From the cell containing the given text, extract its center point as [x, y] coordinate. 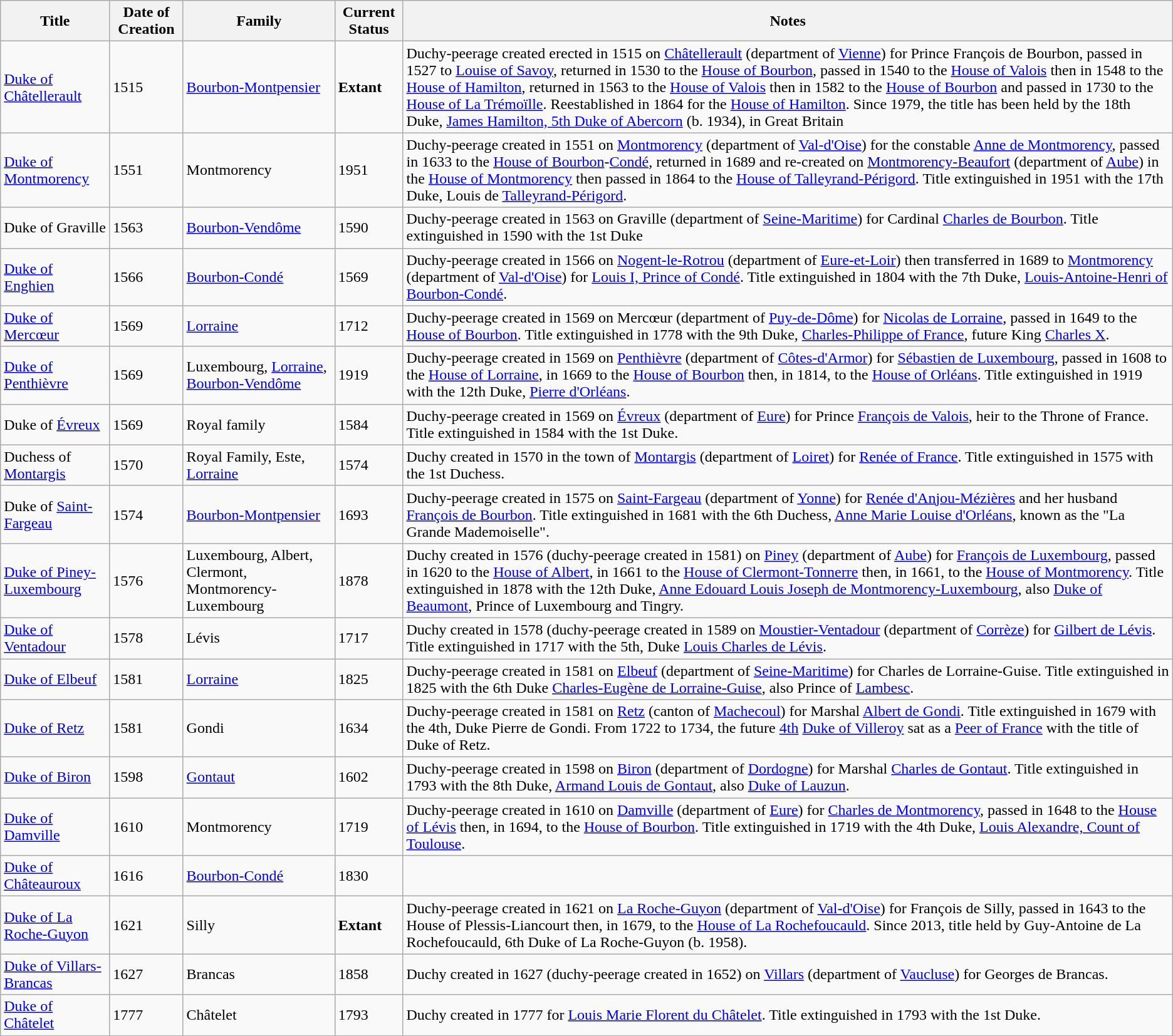
Title [55, 21]
Gontaut [259, 778]
Duchy created in 1570 in the town of Montargis (department of Loiret) for Renée of France. Title extinguished in 1575 with the 1st Duchess. [788, 465]
Duke of Graville [55, 228]
1793 [368, 1015]
1590 [368, 228]
1878 [368, 580]
Duke of Enghien [55, 277]
Duke of Montmorency [55, 170]
Duke of Elbeuf [55, 679]
Duke of Piney-Luxembourg [55, 580]
Royal family [259, 425]
Current Status [368, 21]
Family [259, 21]
Duke of Biron [55, 778]
Duke of Évreux [55, 425]
Luxembourg, Lorraine, Bourbon-Vendôme [259, 375]
1634 [368, 728]
Duke of Châtellerault [55, 87]
1578 [147, 638]
1627 [147, 975]
Duke of Retz [55, 728]
1719 [368, 827]
Gondi [259, 728]
1563 [147, 228]
Duke of Châteauroux [55, 876]
1602 [368, 778]
1858 [368, 975]
1951 [368, 170]
1919 [368, 375]
1570 [147, 465]
Châtelet [259, 1015]
Duke of La Roche-Guyon [55, 925]
Royal Family, Este, Lorraine [259, 465]
1825 [368, 679]
Duke of Ventadour [55, 638]
Silly [259, 925]
1830 [368, 876]
Duchy created in 1627 (duchy-peerage created in 1652) on Villars (department of Vaucluse) for Georges de Brancas. [788, 975]
1576 [147, 580]
1717 [368, 638]
Duke of Mercœur [55, 326]
1777 [147, 1015]
Lévis [259, 638]
Duke of Villars-Brancas [55, 975]
1610 [147, 827]
1584 [368, 425]
Bourbon-Vendôme [259, 228]
1621 [147, 925]
1693 [368, 514]
Date of Creation [147, 21]
1566 [147, 277]
Luxembourg, Albert, Clermont, Montmorency-Luxembourg [259, 580]
Duchess of Montargis [55, 465]
1598 [147, 778]
1712 [368, 326]
1515 [147, 87]
Duke of Damville [55, 827]
1551 [147, 170]
Duke of Châtelet [55, 1015]
Notes [788, 21]
1616 [147, 876]
Duchy created in 1777 for Louis Marie Florent du Châtelet. Title extinguished in 1793 with the 1st Duke. [788, 1015]
Duke of Penthièvre [55, 375]
Brancas [259, 975]
Duke of Saint-Fargeau [55, 514]
